Output the (X, Y) coordinate of the center of the cell containing the given text.  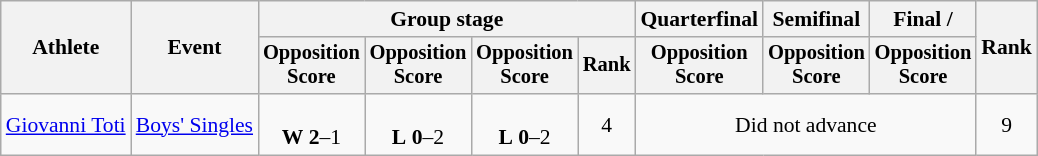
Quarterfinal (699, 19)
9 (1006, 124)
Final / (924, 19)
Giovanni Toti (66, 124)
Did not advance (806, 124)
W 2–1 (312, 124)
Semifinal (816, 19)
Boys' Singles (194, 124)
Group stage (446, 19)
Event (194, 48)
Athlete (66, 48)
4 (607, 124)
